Pinpoint the cell where the given text exists, returning its [X, Y] midpoint coordinate. 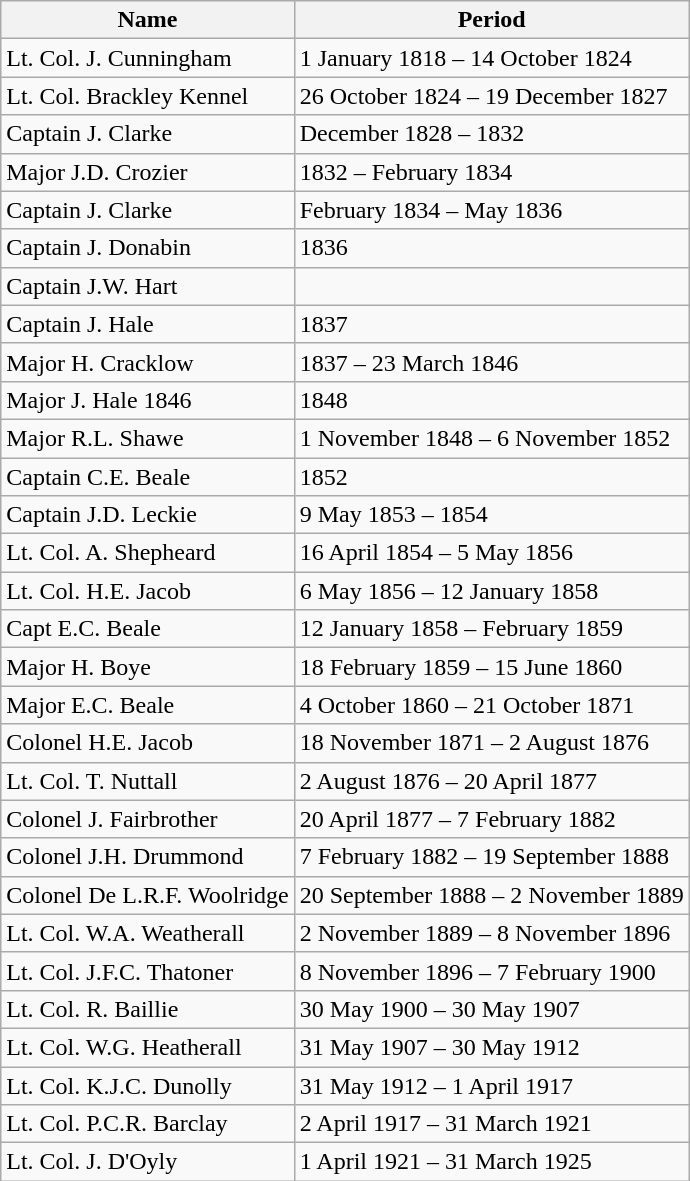
Lt. Col. J. Cunningham [148, 58]
1837 [492, 324]
18 February 1859 – 15 June 1860 [492, 667]
20 September 1888 – 2 November 1889 [492, 895]
Lt. Col. Brackley Kennel [148, 96]
Captain J.D. Leckie [148, 515]
Lt. Col. A. Shepheard [148, 553]
20 April 1877 – 7 February 1882 [492, 819]
February 1834 – May 1836 [492, 210]
Captain J.W. Hart [148, 286]
Name [148, 20]
Major E.C. Beale [148, 705]
8 November 1896 – 7 February 1900 [492, 971]
Lt. Col. W.G. Heatherall [148, 1047]
1 November 1848 – 6 November 1852 [492, 438]
1836 [492, 248]
Lt. Col. T. Nuttall [148, 781]
1848 [492, 400]
Lt. Col. P.C.R. Barclay [148, 1124]
2 November 1889 – 8 November 1896 [492, 933]
Captain J. Donabin [148, 248]
Lt. Col. J.F.C. Thatoner [148, 971]
Major H. Cracklow [148, 362]
Captain J. Hale [148, 324]
9 May 1853 – 1854 [492, 515]
7 February 1882 – 19 September 1888 [492, 857]
Lt. Col. K.J.C. Dunolly [148, 1085]
1852 [492, 477]
6 May 1856 – 12 January 1858 [492, 591]
Colonel J.H. Drummond [148, 857]
Lt. Col. H.E. Jacob [148, 591]
Major J. Hale 1846 [148, 400]
30 May 1900 – 30 May 1907 [492, 1009]
December 1828 – 1832 [492, 134]
1837 – 23 March 1846 [492, 362]
Lt. Col. W.A. Weatherall [148, 933]
Lt. Col. J. D'Oyly [148, 1162]
18 November 1871 – 2 August 1876 [492, 743]
1 April 1921 – 31 March 1925 [492, 1162]
Colonel J. Fairbrother [148, 819]
2 April 1917 – 31 March 1921 [492, 1124]
Capt E.C. Beale [148, 629]
4 October 1860 – 21 October 1871 [492, 705]
31 May 1912 – 1 April 1917 [492, 1085]
Colonel De L.R.F. Woolridge [148, 895]
12 January 1858 – February 1859 [492, 629]
26 October 1824 – 19 December 1827 [492, 96]
1832 – February 1834 [492, 172]
Period [492, 20]
Colonel H.E. Jacob [148, 743]
31 May 1907 – 30 May 1912 [492, 1047]
Lt. Col. R. Baillie [148, 1009]
Captain C.E. Beale [148, 477]
1 January 1818 – 14 October 1824 [492, 58]
Major J.D. Crozier [148, 172]
Major R.L. Shawe [148, 438]
2 August 1876 – 20 April 1877 [492, 781]
16 April 1854 – 5 May 1856 [492, 553]
Major H. Boye [148, 667]
